Provide the (x, y) coordinate of the cell's center where the given text is located.  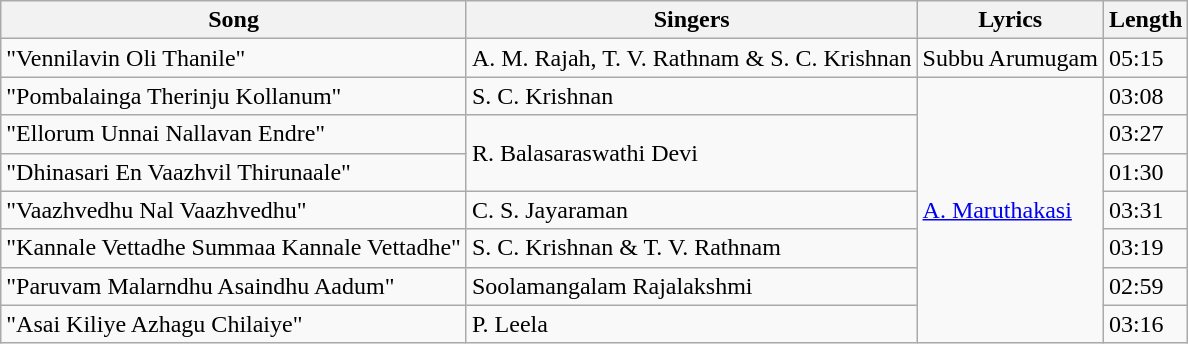
R. Balasaraswathi Devi (692, 153)
Soolamangalam Rajalakshmi (692, 286)
"Dhinasari En Vaazhvil Thirunaale" (234, 172)
"Vaazhvedhu Nal Vaazhvedhu" (234, 210)
03:31 (1145, 210)
01:30 (1145, 172)
Subbu Arumugam (1010, 58)
"Vennilavin Oli Thanile" (234, 58)
Length (1145, 20)
A. M. Rajah, T. V. Rathnam & S. C. Krishnan (692, 58)
"Kannale Vettadhe Summaa Kannale Vettadhe" (234, 248)
03:08 (1145, 96)
S. C. Krishnan & T. V. Rathnam (692, 248)
"Ellorum Unnai Nallavan Endre" (234, 134)
"Asai Kiliye Azhagu Chilaiye" (234, 324)
"Pombalainga Therinju Kollanum" (234, 96)
P. Leela (692, 324)
"Paruvam Malarndhu Asaindhu Aadum" (234, 286)
02:59 (1145, 286)
S. C. Krishnan (692, 96)
Singers (692, 20)
C. S. Jayaraman (692, 210)
03:19 (1145, 248)
A. Maruthakasi (1010, 210)
Lyrics (1010, 20)
Song (234, 20)
03:27 (1145, 134)
05:15 (1145, 58)
03:16 (1145, 324)
